Determine the [x, y] coordinate at the center of the cell enclosing the given text.  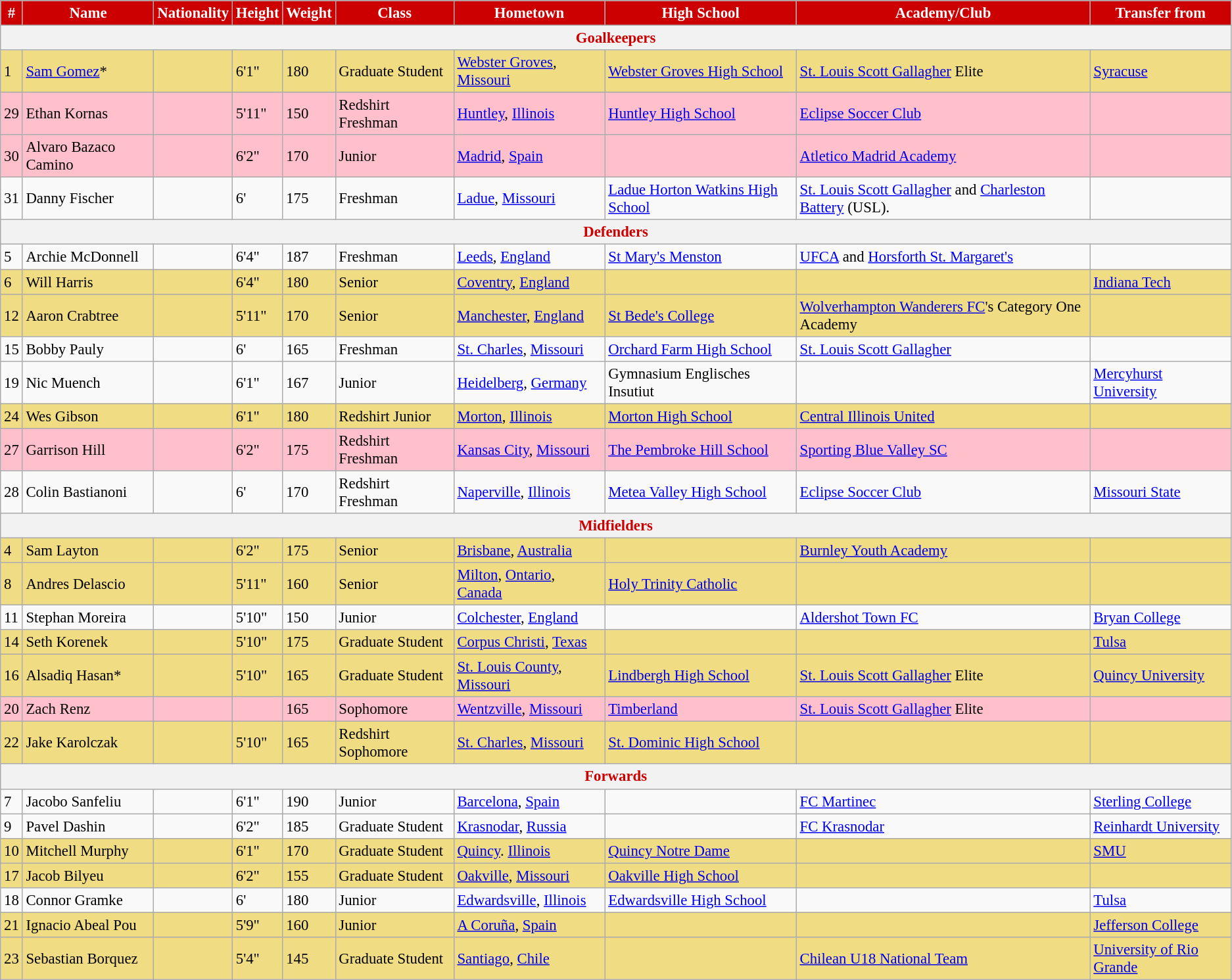
Ignacio Abeal Pou [88, 925]
St. Louis County, Missouri [529, 676]
Leeds, England [529, 257]
Ladue Horton Watkins High School [701, 198]
1 [12, 71]
6 [12, 282]
St. Louis Scott Gallagher and Charleston Battery (USL). [943, 198]
Holy Trinity Catholic [701, 584]
Class [394, 13]
Wentzville, Missouri [529, 709]
187 [309, 257]
Midfielders [616, 526]
20 [12, 709]
28 [12, 492]
Madrid, Spain [529, 156]
Syracuse [1160, 71]
Pavel Dashin [88, 826]
St Bede's College [701, 315]
Name [88, 13]
16 [12, 676]
Quincy. Illinois [529, 851]
Manchester, England [529, 315]
Brisbane, Australia [529, 550]
5'9" [257, 925]
17 [12, 875]
Aldershot Town FC [943, 618]
14 [12, 642]
Colin Bastianoni [88, 492]
185 [309, 826]
11 [12, 618]
Morton High School [701, 416]
Mercyhurst University [1160, 383]
Danny Fischer [88, 198]
Metea Valley High School [701, 492]
Huntley High School [701, 114]
Corpus Christi, Texas [529, 642]
Webster Groves, Missouri [529, 71]
Jefferson College [1160, 925]
18 [12, 900]
Andres Delascio [88, 584]
Webster Groves High School [701, 71]
Reinhardt University [1160, 826]
Gymnasium Englisches Insutiut [701, 383]
Lindbergh High School [701, 676]
Burnley Youth Academy [943, 550]
Indiana Tech [1160, 282]
Edwardsville, Illinois [529, 900]
High School [701, 13]
Will Harris [88, 282]
Huntley, Illinois [529, 114]
Mitchell Murphy [88, 851]
UFCA and Horsforth St. Margaret's [943, 257]
19 [12, 383]
Sophomore [394, 709]
Edwardsville High School [701, 900]
Transfer from [1160, 13]
SMU [1160, 851]
A Coruña, Spain [529, 925]
Sporting Blue Valley SC [943, 450]
Santiago, Chile [529, 958]
University of Rio Grande [1160, 958]
Wolverhampton Wanderers FC's Category One Academy [943, 315]
# [12, 13]
190 [309, 801]
Bryan College [1160, 618]
Redshirt Junior [394, 416]
Alvaro Bazaco Camino [88, 156]
23 [12, 958]
4 [12, 550]
Colchester, England [529, 618]
Sam Layton [88, 550]
Goalkeepers [616, 38]
24 [12, 416]
22 [12, 743]
Oakville, Missouri [529, 875]
Height [257, 13]
Milton, Ontario, Canada [529, 584]
15 [12, 349]
167 [309, 383]
Coventry, England [529, 282]
155 [309, 875]
30 [12, 156]
Kansas City, Missouri [529, 450]
Stephan Moreira [88, 618]
Missouri State [1160, 492]
Jacob Bilyeu [88, 875]
Redshirt Sophomore [394, 743]
5'4" [257, 958]
St Mary's Menston [701, 257]
Barcelona, Spain [529, 801]
FC Martinec [943, 801]
Naperville, Illinois [529, 492]
Hometown [529, 13]
5 [12, 257]
12 [12, 315]
Weight [309, 13]
The Pembroke Hill School [701, 450]
Nationality [193, 13]
Aaron Crabtree [88, 315]
Defenders [616, 232]
Morton, Illinois [529, 416]
Wes Gibson [88, 416]
St. Dominic High School [701, 743]
Garrison Hill [88, 450]
21 [12, 925]
Sam Gomez* [88, 71]
Central Illinois United [943, 416]
Quincy University [1160, 676]
27 [12, 450]
Academy/Club [943, 13]
FC Krasnodar [943, 826]
Jake Karolczak [88, 743]
Jacobo Sanfeliu [88, 801]
Timberland [701, 709]
Sebastian Borquez [88, 958]
Chilean U18 National Team [943, 958]
Nic Muench [88, 383]
Connor Gramke [88, 900]
7 [12, 801]
Ladue, Missouri [529, 198]
Heidelberg, Germany [529, 383]
Forwards [616, 777]
Archie McDonnell [88, 257]
Ethan Kornas [88, 114]
Orchard Farm High School [701, 349]
Oakville High School [701, 875]
29 [12, 114]
8 [12, 584]
31 [12, 198]
9 [12, 826]
Zach Renz [88, 709]
Krasnodar, Russia [529, 826]
Atletico Madrid Academy [943, 156]
Quincy Notre Dame [701, 851]
Sterling College [1160, 801]
St. Louis Scott Gallagher [943, 349]
Seth Korenek [88, 642]
145 [309, 958]
Alsadiq Hasan* [88, 676]
10 [12, 851]
Bobby Pauly [88, 349]
